Extract the [X, Y] coordinate from the center of the cell holding the provided text.  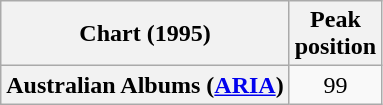
Chart (1995) [145, 34]
99 [335, 85]
Peakposition [335, 34]
Australian Albums (ARIA) [145, 85]
